Determine the [x, y] coordinate at the center of the cell enclosing the given text.  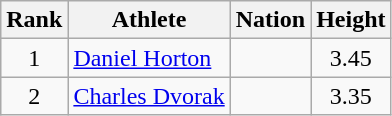
2 [34, 96]
Athlete [149, 20]
3.35 [351, 96]
Daniel Horton [149, 58]
Charles Dvorak [149, 96]
Height [351, 20]
1 [34, 58]
3.45 [351, 58]
Rank [34, 20]
Nation [270, 20]
